Detect which cell encompasses the target text, then output its [x, y] center coordinate. 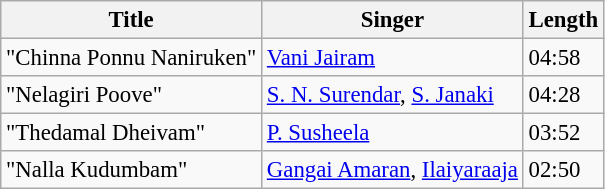
02:50 [563, 170]
Singer [393, 20]
"Thedamal Dheivam" [132, 133]
"Chinna Ponnu Naniruken" [132, 58]
S. N. Surendar, S. Janaki [393, 95]
04:58 [563, 58]
"Nelagiri Poove" [132, 95]
Length [563, 20]
03:52 [563, 133]
Title [132, 20]
P. Susheela [393, 133]
04:28 [563, 95]
Vani Jairam [393, 58]
"Nalla Kudumbam" [132, 170]
Gangai Amaran, Ilaiyaraaja [393, 170]
